Scan for the cell matching the given text and deliver its (X, Y) coordinate at center. 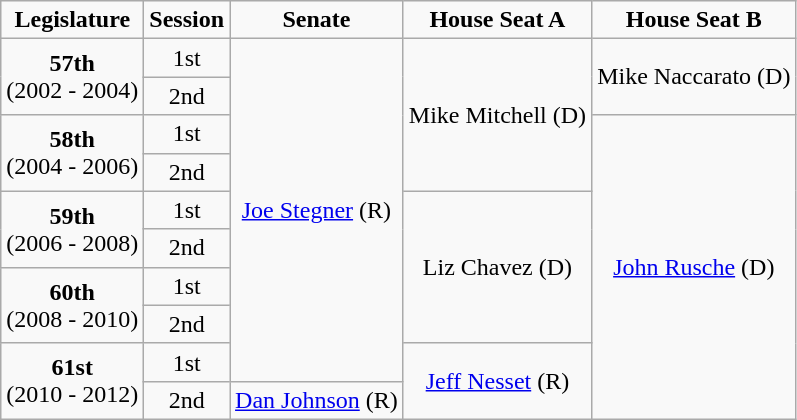
Legislature (72, 20)
59th (2006 - 2008) (72, 229)
Jeff Nesset (R) (497, 381)
57th (2002 - 2004) (72, 77)
John Rusche (D) (694, 267)
House Seat B (694, 20)
Dan Johnson (R) (317, 400)
61st (2010 - 2012) (72, 381)
Mike Naccarato (D) (694, 77)
Session (187, 20)
House Seat A (497, 20)
Mike Mitchell (D) (497, 115)
58th (2004 - 2006) (72, 153)
Liz Chavez (D) (497, 267)
Senate (317, 20)
Joe Stegner (R) (317, 210)
60th (2008 - 2010) (72, 305)
